Scan for the cell matching the given text and deliver its (X, Y) coordinate at center. 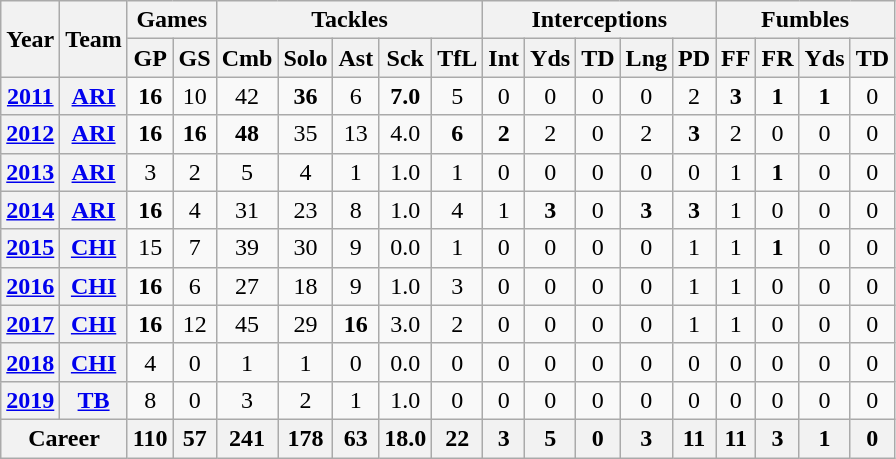
Tackles (350, 20)
42 (247, 96)
2019 (30, 400)
Cmb (247, 58)
Year (30, 39)
2014 (30, 210)
3.0 (406, 324)
22 (458, 438)
4.0 (406, 134)
23 (306, 210)
TB (94, 400)
29 (306, 324)
Lng (646, 58)
Solo (306, 58)
7.0 (406, 96)
48 (247, 134)
39 (247, 248)
35 (306, 134)
30 (306, 248)
57 (194, 438)
110 (150, 438)
TfL (458, 58)
27 (247, 286)
Fumbles (806, 20)
PD (694, 58)
13 (356, 134)
Team (94, 39)
18 (306, 286)
Interceptions (600, 20)
10 (194, 96)
36 (306, 96)
Career (64, 438)
2017 (30, 324)
2013 (30, 172)
12 (194, 324)
Int (504, 58)
18.0 (406, 438)
GP (150, 58)
2012 (30, 134)
7 (194, 248)
FR (778, 58)
FF (736, 58)
2016 (30, 286)
2015 (30, 248)
Games (172, 20)
15 (150, 248)
178 (306, 438)
63 (356, 438)
GS (194, 58)
Sck (406, 58)
45 (247, 324)
2011 (30, 96)
31 (247, 210)
2018 (30, 362)
Ast (356, 58)
241 (247, 438)
